Determine the (x, y) coordinate at the center of the cell enclosing the given text.  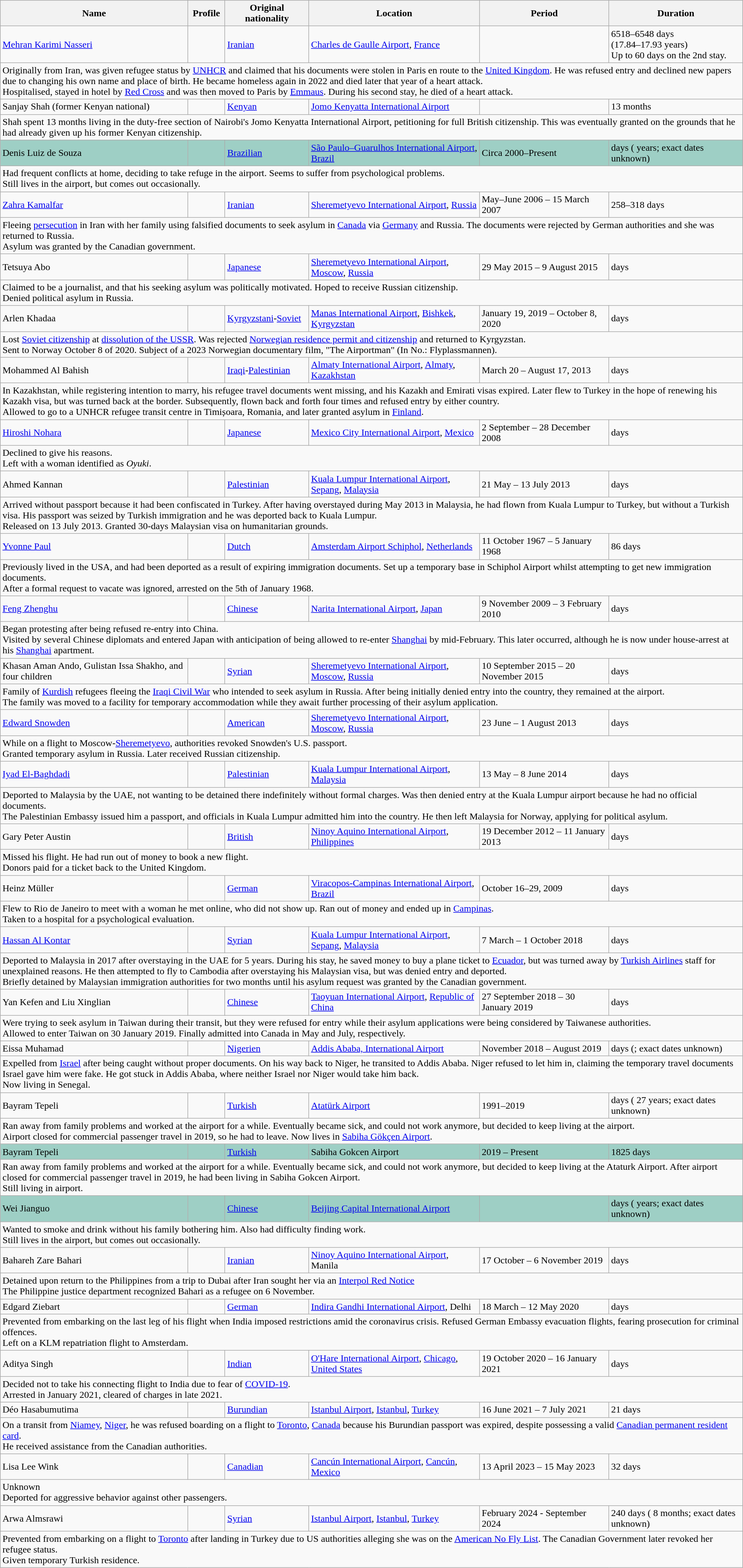
Addis Ababa, International Airport (394, 1048)
Location (394, 13)
March 20 – August 17, 2013 (544, 370)
Canadian (267, 1467)
Sanjay Shah (former Kenyan national) (94, 107)
Hiroshi Nohara (94, 432)
Arwa Almsrawi (94, 1518)
Name (94, 13)
16 June 2021 – 7 July 2021 (544, 1410)
American (267, 723)
Period (544, 13)
Aditya Singh (94, 1364)
Yvonne Paul (94, 547)
Mehran Karimi Nasseri (94, 44)
2019 – Present (544, 1152)
Mohammed Al Bahish (94, 370)
Arlen Khadaa (94, 318)
Lisa Lee Wink (94, 1467)
Edgard Ziebart (94, 1307)
Hassan Al Kontar (94, 940)
Dutch (267, 547)
Ninoy Aquino International Airport, Philippines (394, 837)
Gary Peter Austin (94, 837)
Yan Kefen and Liu Xinglian (94, 1002)
13 months (676, 107)
Manas International Airport, Bishkek, Kyrgyzstan (394, 318)
19 October 2020 – 16 January 2021 (544, 1364)
Cancún International Airport, Cancún, Mexico (394, 1467)
7 March – 1 October 2018 (544, 940)
Wei Jianguo (94, 1208)
17 October – 6 November 2019 (544, 1261)
Indira Gandhi International Airport, Delhi (394, 1307)
27 September 2018 – 30 January 2019 (544, 1002)
days ( 27 years; exact dates unknown) (676, 1105)
9 November 2009 – 3 February 2010 (544, 608)
Taoyuan International Airport, Republic of China (394, 1002)
23 June – 1 August 2013 (544, 723)
Sabiha Gokcen Airport (394, 1152)
Feng Zhenghu (94, 608)
6518–6548 days(17.84–17.93 years)Up to 60 days on the 2nd stay. (676, 44)
Original nationality (267, 13)
Iyad El-Baghdadi (94, 774)
Charles de Gaulle Airport, France (394, 44)
Jomo Kenyatta International Airport (394, 107)
January 19, 2019 – October 8, 2020 (544, 318)
10 September 2015 – 20 November 2015 (544, 671)
days (; exact dates unknown) (676, 1048)
1991–2019 (544, 1105)
240 days ( 8 months; exact dates unknown) (676, 1518)
British (267, 837)
Ahmed Kannan (94, 484)
UnknownDeported for aggressive behavior against other passengers. (371, 1492)
Wanted to smoke and drink without his family bothering him. Also had difficulty finding work.Still lives in the airport, but comes out occasionally. (371, 1234)
18 March – 12 May 2020 (544, 1307)
Profile (206, 13)
2 September – 28 December 2008 (544, 432)
19 December 2012 – 11 January 2013 (544, 837)
Kenyan (267, 107)
Denis Luiz de Souza (94, 153)
Missed his flight. He had run out of money to book a new flight.Donors paid for a ticket back to the United Kingdom. (371, 862)
21 May – 13 July 2013 (544, 484)
Atatürk Airport (394, 1105)
Eissa Muhamad (94, 1048)
Decided not to take his connecting flight to India due to fear of COVID-19.Arrested in January 2021, cleared of charges in late 2021. (371, 1389)
32 days (676, 1467)
Ninoy Aquino International Airport, Manila (394, 1261)
Beijing Capital International Airport (394, 1208)
Iraqi-Palestinian (267, 370)
Mexico City International Airport, Mexico (394, 432)
São Paulo–Guarulhos International Airport, Brazil (394, 153)
May–June 2006 – 15 March 2007 (544, 205)
Nigerien (267, 1048)
Sheremetyevo International Airport, Russia (394, 205)
O'Hare International Airport, Chicago, United States (394, 1364)
Edward Snowden (94, 723)
November 2018 – August 2019 (544, 1048)
Heinz Müller (94, 889)
Viracopos-Campinas International Airport, Brazil (394, 889)
Tetsuya Abo (94, 267)
Declined to give his reasons.Left with a woman identified as Oyuki. (371, 459)
Khasan Aman Ando, Gulistan Issa Shakho, and four children (94, 671)
Circa 2000–Present (544, 153)
Kuala Lumpur International Airport, Malaysia (394, 774)
258–318 days (676, 205)
29 May 2015 – 9 August 2015 (544, 267)
Déo Hasabumutima (94, 1410)
11 October 1967 – 5 January 1968 (544, 547)
Indian (267, 1364)
13 May – 8 June 2014 (544, 774)
21 days (676, 1410)
Amsterdam Airport Schiphol, Netherlands (394, 547)
Duration (676, 13)
February 2024 - September 2024 (544, 1518)
October 16–29, 2009 (544, 889)
Burundian (267, 1410)
13 April 2023 – 15 May 2023 (544, 1467)
Almaty International Airport, Almaty, Kazakhstan (394, 370)
Brazilian (267, 153)
1825 days (676, 1152)
Bahareh Zare Bahari (94, 1261)
Narita International Airport, Japan (394, 608)
86 days (676, 547)
Kyrgyzstani-Soviet (267, 318)
Zahra Kamalfar (94, 205)
